Search for the cell housing the specified text and yield its [X, Y] center coordinate. 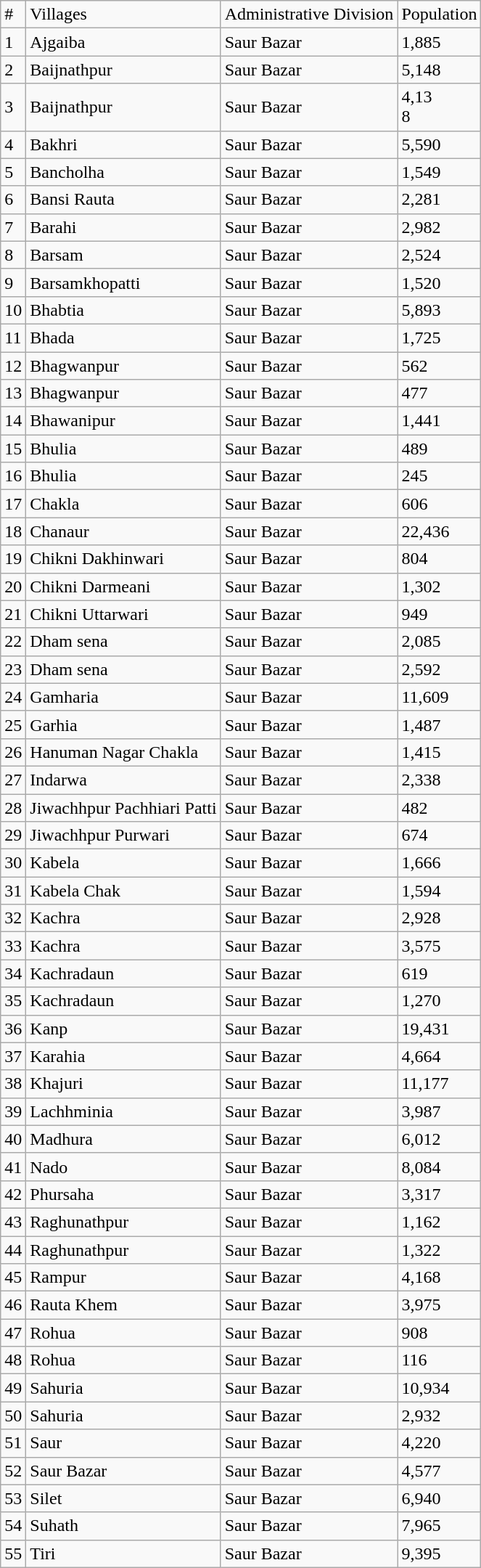
5,148 [440, 70]
3,975 [440, 1305]
2,928 [440, 918]
Rampur [123, 1278]
Phursaha [123, 1194]
4,168 [440, 1278]
4,577 [440, 1471]
29 [13, 836]
Barsam [123, 255]
Bansi Rauta [123, 200]
21 [13, 614]
40 [13, 1139]
33 [13, 946]
Chikni Dakhinwari [123, 559]
1,162 [440, 1222]
1,594 [440, 891]
Lachhminia [123, 1111]
Madhura [123, 1139]
1,322 [440, 1249]
489 [440, 449]
1,549 [440, 172]
27 [13, 780]
16 [13, 476]
1,725 [440, 338]
11,177 [440, 1084]
2,592 [440, 669]
Silet [123, 1498]
9 [13, 282]
Chanaur [123, 531]
674 [440, 836]
30 [13, 863]
11 [13, 338]
482 [440, 808]
477 [440, 393]
Administrative Division [309, 15]
36 [13, 1029]
Kabela [123, 863]
Kanp [123, 1029]
18 [13, 531]
Suhath [123, 1526]
35 [13, 1001]
38 [13, 1084]
1,666 [440, 863]
15 [13, 449]
Indarwa [123, 780]
34 [13, 973]
5 [13, 172]
22,436 [440, 531]
4,220 [440, 1443]
10 [13, 310]
32 [13, 918]
3 [13, 107]
Barahi [123, 227]
2,982 [440, 227]
44 [13, 1249]
1,415 [440, 752]
# [13, 15]
19,431 [440, 1029]
1,487 [440, 724]
5,590 [440, 144]
619 [440, 973]
3,317 [440, 1194]
37 [13, 1056]
804 [440, 559]
6 [13, 200]
908 [440, 1333]
4,664 [440, 1056]
19 [13, 559]
42 [13, 1194]
2,524 [440, 255]
Jiwachhpur Purwari [123, 836]
9,395 [440, 1553]
Ajgaiba [123, 42]
Chikni Uttarwari [123, 614]
245 [440, 476]
41 [13, 1167]
2,085 [440, 642]
5,893 [440, 310]
8 [13, 255]
1,302 [440, 587]
7 [13, 227]
Nado [123, 1167]
20 [13, 587]
949 [440, 614]
Saur [123, 1443]
14 [13, 421]
Population [440, 15]
7,965 [440, 1526]
1,270 [440, 1001]
1 [13, 42]
3,575 [440, 946]
Tiri [123, 1553]
51 [13, 1443]
54 [13, 1526]
4 [13, 144]
Bhabtia [123, 310]
Rauta Khem [123, 1305]
6,940 [440, 1498]
1,885 [440, 42]
12 [13, 365]
17 [13, 504]
11,609 [440, 697]
46 [13, 1305]
Bakhri [123, 144]
28 [13, 808]
55 [13, 1553]
10,934 [440, 1388]
47 [13, 1333]
43 [13, 1222]
2,281 [440, 200]
1,441 [440, 421]
25 [13, 724]
Kabela Chak [123, 891]
22 [13, 642]
Bhawanipur [123, 421]
Villages [123, 15]
4,138 [440, 107]
Gamharia [123, 697]
Garhia [123, 724]
45 [13, 1278]
13 [13, 393]
Karahia [123, 1056]
116 [440, 1360]
Barsamkhopatti [123, 282]
24 [13, 697]
606 [440, 504]
53 [13, 1498]
Bancholha [123, 172]
52 [13, 1471]
50 [13, 1416]
39 [13, 1111]
23 [13, 669]
49 [13, 1388]
8,084 [440, 1167]
Hanuman Nagar Chakla [123, 752]
2,932 [440, 1416]
Bhada [123, 338]
Chakla [123, 504]
Chikni Darmeani [123, 587]
2,338 [440, 780]
562 [440, 365]
1,520 [440, 282]
3,987 [440, 1111]
Jiwachhpur Pachhiari Patti [123, 808]
2 [13, 70]
26 [13, 752]
48 [13, 1360]
6,012 [440, 1139]
31 [13, 891]
Khajuri [123, 1084]
